Output the [X, Y] coordinate of the center of the cell containing the given text.  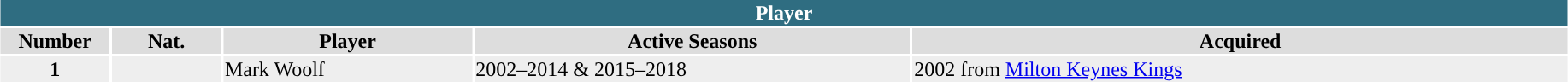
Active Seasons [693, 41]
2002–2014 & 2015–2018 [693, 69]
2002 from Milton Keynes Kings [1241, 69]
Acquired [1241, 41]
1 [55, 69]
Number [55, 41]
Nat. [166, 41]
Mark Woolf [347, 69]
